Identify which cell holds the provided text, then report its [X, Y] central coordinate. 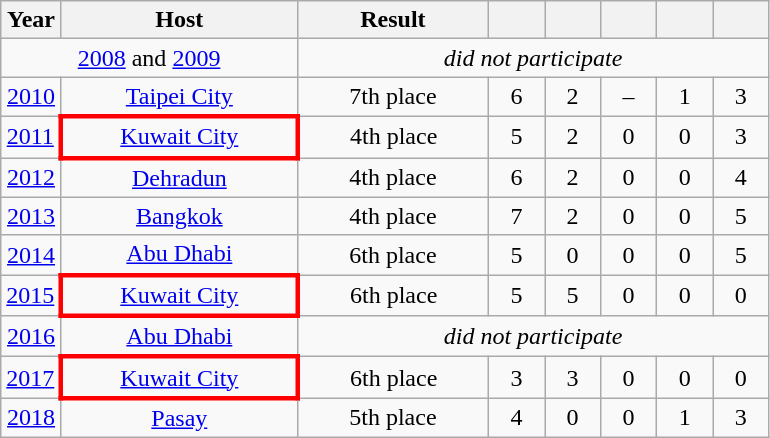
2013 [32, 216]
2010 [32, 97]
Result [392, 20]
Year [32, 20]
Bangkok [179, 216]
Pasay [179, 418]
– [629, 97]
2008 and 2009 [150, 58]
5th place [392, 418]
2016 [32, 336]
2018 [32, 418]
2012 [32, 178]
2017 [32, 378]
7 [516, 216]
Host [179, 20]
2014 [32, 255]
2015 [32, 296]
2011 [32, 136]
7th place [392, 97]
Dehradun [179, 178]
Taipei City [179, 97]
